Search for the cell housing the specified text and yield its (X, Y) center coordinate. 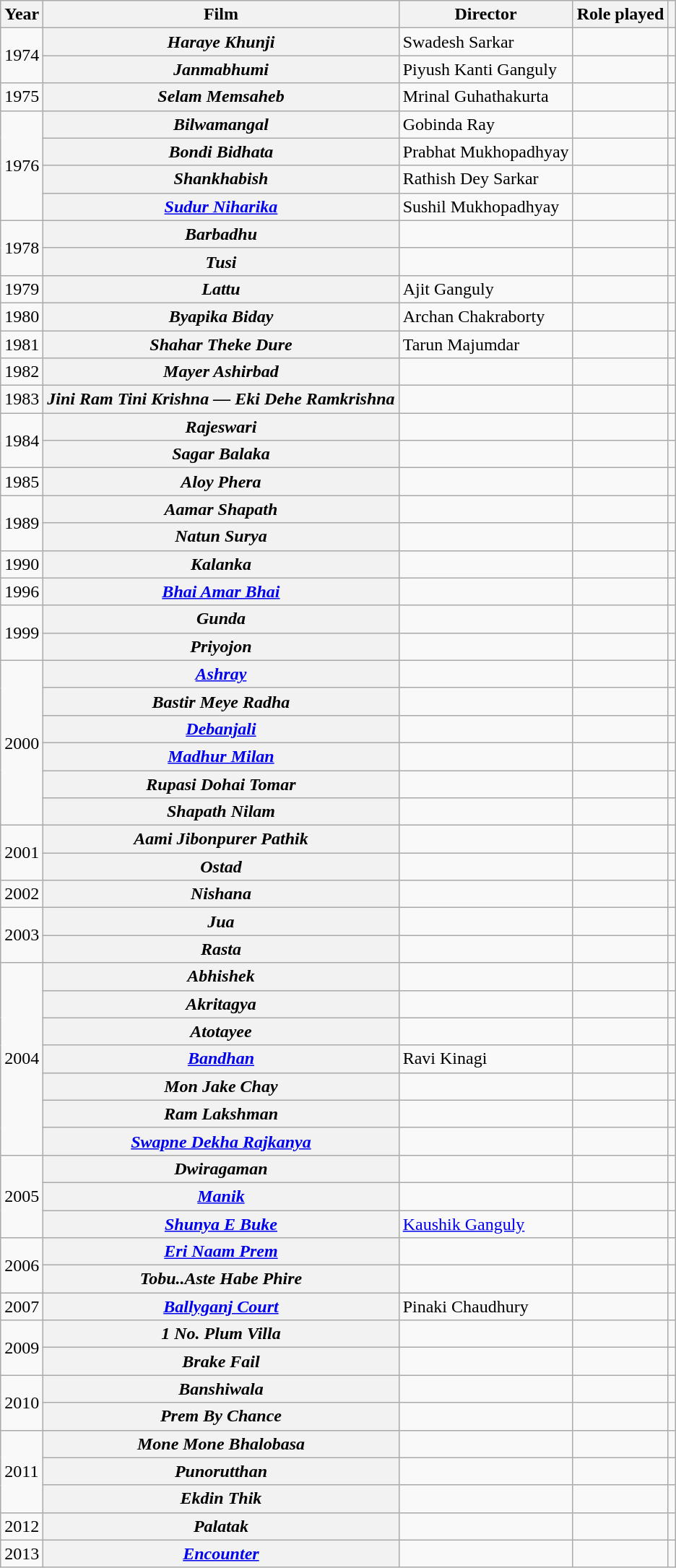
Aamar Shapath (221, 509)
1976 (22, 165)
Prem By Chance (221, 1416)
Tarun Majumdar (485, 345)
1979 (22, 289)
Lattu (221, 289)
Shahar Theke Dure (221, 345)
Nishana (221, 894)
1990 (22, 564)
Gunda (221, 619)
Archan Chakraborty (485, 316)
Ekdin Thik (221, 1499)
Prabhat Mukhopadhyay (485, 152)
Debanjali (221, 729)
1983 (22, 399)
Akritagya (221, 1004)
Brake Fail (221, 1361)
Jua (221, 922)
Bandhan (221, 1059)
Encounter (221, 1554)
Barbadhu (221, 234)
2002 (22, 894)
Swapne Dekha Rajkanya (221, 1141)
2006 (22, 1265)
Abhishek (221, 976)
Ballyganj Court (221, 1307)
Aami Jibonpurer Pathik (221, 839)
1 No. Plum Villa (221, 1334)
1996 (22, 592)
Shapath Nilam (221, 812)
Bilwamangal (221, 124)
Rajeswari (221, 427)
Gobinda Ray (485, 124)
1981 (22, 345)
2007 (22, 1307)
Atotayee (221, 1031)
Year (22, 14)
Kalanka (221, 564)
Jini Ram Tini Krishna — Eki Dehe Ramkrishna (221, 399)
Piyush Kanti Ganguly (485, 69)
1999 (22, 633)
Sushil Mukhopadhyay (485, 207)
Ostad (221, 867)
Manik (221, 1196)
2010 (22, 1403)
Palatak (221, 1526)
2012 (22, 1526)
Bhai Amar Bhai (221, 592)
Selam Memsaheb (221, 97)
Tobu..Aste Habe Phire (221, 1279)
Shunya E Buke (221, 1224)
Dwiragaman (221, 1169)
Mone Mone Bhalobasa (221, 1444)
Priyojon (221, 646)
1989 (22, 523)
Mayer Ashirbad (221, 372)
Director (485, 14)
Janmabhumi (221, 69)
Natun Surya (221, 537)
2001 (22, 853)
Ram Lakshman (221, 1114)
Eri Naam Prem (221, 1252)
Sagar Balaka (221, 454)
1980 (22, 316)
2005 (22, 1196)
Byapika Biday (221, 316)
1982 (22, 372)
2000 (22, 742)
1984 (22, 441)
Ravi Kinagi (485, 1059)
Mon Jake Chay (221, 1086)
1974 (22, 56)
Haraye Khunji (221, 42)
Rupasi Dohai Tomar (221, 784)
Rasta (221, 949)
Ashray (221, 674)
Ajit Ganguly (485, 289)
Punorutthan (221, 1471)
2011 (22, 1471)
Role played (620, 14)
Pinaki Chaudhury (485, 1307)
1975 (22, 97)
Mrinal Guhathakurta (485, 97)
2003 (22, 935)
Sudur Niharika (221, 207)
Bondi Bidhata (221, 152)
Bastir Meye Radha (221, 701)
2009 (22, 1348)
Swadesh Sarkar (485, 42)
Rathish Dey Sarkar (485, 179)
2013 (22, 1554)
Banshiwala (221, 1389)
Film (221, 14)
Madhur Milan (221, 756)
Kaushik Ganguly (485, 1224)
2004 (22, 1059)
1978 (22, 248)
Aloy Phera (221, 482)
1985 (22, 482)
Shankhabish (221, 179)
Tusi (221, 261)
